Scan for the cell matching the given text and deliver its (x, y) coordinate at center. 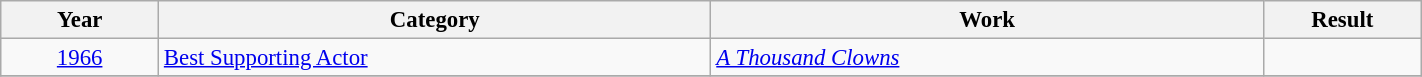
Work (987, 20)
Category (435, 20)
Result (1342, 20)
A Thousand Clowns (987, 58)
Year (80, 20)
Best Supporting Actor (435, 58)
1966 (80, 58)
